From the cell containing the given text, extract its center point as (x, y) coordinate. 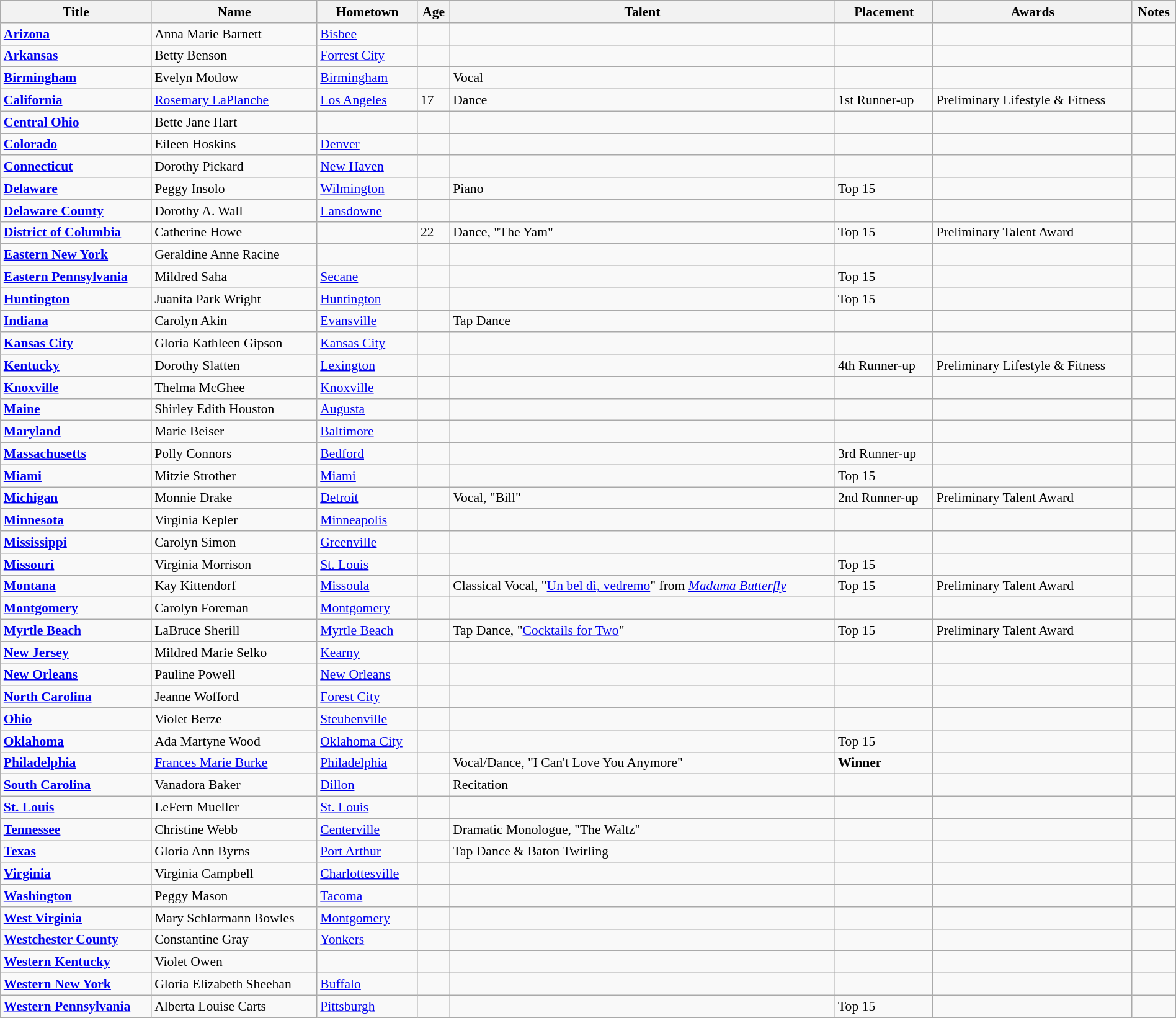
Port Arthur (367, 852)
Connecticut (76, 167)
Augusta (367, 409)
Tap Dance, "Cocktails for Two" (643, 631)
Betty Benson (234, 56)
Centerville (367, 829)
Rosemary LaPlanche (234, 100)
Dorothy A. Wall (234, 211)
Carolyn Simon (234, 542)
Central Ohio (76, 122)
Lansdowne (367, 211)
Buffalo (367, 985)
Secane (367, 277)
Jeanne Wofford (234, 697)
Pauline Powell (234, 675)
Piano (643, 189)
Recitation (643, 785)
Missoula (367, 586)
Montana (76, 586)
Charlottesville (367, 874)
Forrest City (367, 56)
Minnesota (76, 520)
West Virginia (76, 918)
Title (76, 12)
Western Pennsylvania (76, 1006)
Virginia Campbell (234, 874)
Classical Vocal, "Un bel dì, vedremo" from Madama Butterfly (643, 586)
Oklahoma (76, 741)
Vocal (643, 78)
Dance (643, 100)
Delaware (76, 189)
Juanita Park Wright (234, 299)
Constantine Gray (234, 940)
Kay Kittendorf (234, 586)
Violet Owen (234, 962)
Virginia Morrison (234, 565)
Gloria Elizabeth Sheehan (234, 985)
Michigan (76, 498)
Tennessee (76, 829)
Geraldine Anne Racine (234, 255)
Marie Beiser (234, 432)
Arizona (76, 34)
North Carolina (76, 697)
Eastern New York (76, 255)
Indiana (76, 321)
Tap Dance (643, 321)
Talent (643, 12)
Bisbee (367, 34)
Carolyn Foreman (234, 609)
Placement (884, 12)
17 (434, 100)
2nd Runner-up (884, 498)
Oklahoma City (367, 741)
Texas (76, 852)
Hometown (367, 12)
Carolyn Akin (234, 321)
Dorothy Slatten (234, 365)
Detroit (367, 498)
Evelyn Motlow (234, 78)
Maryland (76, 432)
Tacoma (367, 896)
Dillon (367, 785)
Frances Marie Burke (234, 763)
Gloria Ann Byrns (234, 852)
Awards (1032, 12)
1st Runner-up (884, 100)
Virginia Kepler (234, 520)
Monnie Drake (234, 498)
Peggy Mason (234, 896)
Mildred Marie Selko (234, 653)
New Jersey (76, 653)
Vanadora Baker (234, 785)
Bedford (367, 454)
Virginia (76, 874)
Maine (76, 409)
Catherine Howe (234, 233)
LaBruce Sherill (234, 631)
Steubenville (367, 719)
Washington (76, 896)
Winner (884, 763)
Lexington (367, 365)
Dorothy Pickard (234, 167)
Eastern Pennsylvania (76, 277)
Peggy Insolo (234, 189)
California (76, 100)
Mitzie Strother (234, 476)
Yonkers (367, 940)
Polly Connors (234, 454)
Colorado (76, 145)
Massachusetts (76, 454)
Dramatic Monologue, "The Waltz" (643, 829)
Mildred Saha (234, 277)
LeFern Mueller (234, 808)
Age (434, 12)
District of Columbia (76, 233)
Ohio (76, 719)
Name (234, 12)
Christine Webb (234, 829)
Kearny (367, 653)
Los Angeles (367, 100)
Ada Martyne Wood (234, 741)
Thelma McGhee (234, 388)
Dance, "The Yam" (643, 233)
Gloria Kathleen Gipson (234, 344)
Westchester County (76, 940)
Missouri (76, 565)
Mississippi (76, 542)
Western New York (76, 985)
Eileen Hoskins (234, 145)
3rd Runner-up (884, 454)
Delaware County (76, 211)
Western Kentucky (76, 962)
Bette Jane Hart (234, 122)
Denver (367, 145)
4th Runner-up (884, 365)
Tap Dance & Baton Twirling (643, 852)
Evansville (367, 321)
New Haven (367, 167)
Alberta Louise Carts (234, 1006)
Notes (1154, 12)
Arkansas (76, 56)
Shirley Edith Houston (234, 409)
Violet Berze (234, 719)
Vocal, "Bill" (643, 498)
South Carolina (76, 785)
Anna Marie Barnett (234, 34)
Pittsburgh (367, 1006)
Baltimore (367, 432)
Kentucky (76, 365)
Mary Schlarmann Bowles (234, 918)
Minneapolis (367, 520)
Wilmington (367, 189)
Vocal/Dance, "I Can't Love You Anymore" (643, 763)
Forest City (367, 697)
22 (434, 233)
Greenville (367, 542)
